Return (X, Y) of the center of cell containing provided text 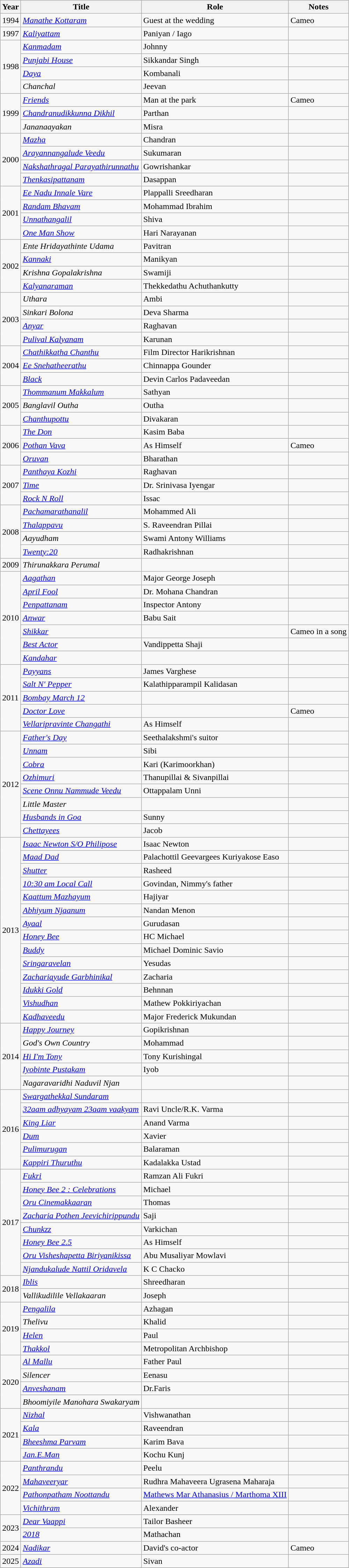
Yesudas (215, 963)
Azhagan (215, 1309)
Radhakrishnan (215, 551)
Thanupillai & Sivanpillai (215, 777)
Ee Snehatheerathu (81, 365)
2025 (10, 1561)
2014 (10, 1056)
Buddy (81, 950)
2001 (10, 213)
2023 (10, 1528)
Palachottil Geevargees Kuriyakose Easo (215, 857)
Dr. Mohana Chandran (215, 592)
Kadalakka Ustad (215, 1162)
Johnny (215, 47)
Shutter (81, 870)
Unnathangalil (81, 220)
Thalappavu (81, 525)
Chandranudikkunna Dikhil (81, 113)
Kalathipparampil Kalidasan (215, 684)
Devin Carlos Padaveedan (215, 379)
Thelivu (81, 1322)
Jacob (215, 831)
Dr.Faris (215, 1388)
Anyar (81, 326)
Michael Dominic Savio (215, 950)
Vishwanathan (215, 1415)
Ravi Uncle/R.K. Varma (215, 1109)
Ozhimuri (81, 777)
2006 (10, 445)
Silencer (81, 1375)
Iyob (215, 1070)
Film Director Harikrishnan (215, 352)
Helen (81, 1335)
Karunan (215, 339)
Manathe Kottaram (81, 20)
Manikyan (215, 259)
Nadikar (81, 1548)
Hajiyar (215, 897)
Chanchal (81, 87)
Arayannangalude Veedu (81, 153)
Azadi (81, 1561)
Eenasu (215, 1375)
Kannaki (81, 259)
Happy Journey (81, 1030)
Behnnan (215, 990)
Shikkar (81, 631)
Fukri (81, 1176)
Joseph (215, 1295)
Man at the park (215, 100)
Rudhra Mahaveera Ugrasena Maharaja (215, 1481)
April Fool (81, 592)
Chinnappa Gounder (215, 365)
Sinkari Bolona (81, 312)
2004 (10, 365)
Varkichan (215, 1229)
Michael (215, 1189)
Gurudasan (215, 923)
Sukumaran (215, 153)
Sivan (215, 1561)
Father Paul (215, 1362)
Issac (215, 498)
Plappalli Sreedharan (215, 193)
Tony Kurishingal (215, 1056)
Ayaal (81, 923)
Cobra (81, 764)
Inspector Antony (215, 605)
Penpattanam (81, 605)
Ambi (215, 299)
2003 (10, 319)
Mohammad (215, 1043)
Thenkasipattanam (81, 180)
Chandran (215, 140)
Nakshathragal Parayathirunnathu (81, 166)
Title (81, 7)
Deva Sharma (215, 312)
32aam adhyayam 23aam vaakyam (81, 1109)
Bombay March 12 (81, 698)
Doctor Love (81, 711)
Kandahar (81, 658)
Mohammed Ali (215, 512)
Vishudhan (81, 1003)
Kalyanaraman (81, 286)
S. Raveendran Pillai (215, 525)
1997 (10, 34)
Kala (81, 1428)
Chettayees (81, 831)
Mathews Mar Athanasius / Marthoma XIII (215, 1495)
Kanmadam (81, 47)
Notes (319, 7)
2024 (10, 1548)
1999 (10, 113)
God's Own Country (81, 1043)
Black (81, 379)
Honey Bee 2.5 (81, 1242)
2010 (10, 618)
Cameo in a song (319, 631)
Bheeshma Parvam (81, 1442)
Bharathan (215, 459)
Salt N' Pepper (81, 684)
Jan.E.Man (81, 1455)
Guest at the wedding (215, 20)
Maad Dad (81, 857)
Swami Antony Williams (215, 538)
Mathew Pokkiriyachan (215, 1003)
Krishna Gopalakrishna (81, 273)
Pathonpatham Noottandu (81, 1495)
Daya (81, 73)
Vandippetta Shaji (215, 645)
2002 (10, 266)
Swargathekkal Sundaram (81, 1096)
Randam Bhavam (81, 206)
Ente Hridayathinte Udama (81, 246)
Abhiyum Njaanum (81, 910)
Major Frederick Mukundan (215, 1017)
Honey Bee 2 : Celebrations (81, 1189)
Kasim Baba (215, 432)
Oru Visheshapetta Biriyanikissa (81, 1256)
2008 (10, 532)
Friends (81, 100)
Best Actor (81, 645)
Panthrandu (81, 1468)
Pavitran (215, 246)
Vellaripravinte Changathi (81, 724)
Babu Sait (215, 618)
Dum (81, 1136)
Shreedharan (215, 1282)
2011 (10, 698)
Payyans (81, 671)
Pothan Vava (81, 445)
Govindan, Nimmy's father (215, 884)
Karim Bava (215, 1442)
Gopikrishnan (215, 1030)
K C Chacko (215, 1269)
Sibi (215, 751)
Kochu Kunj (215, 1455)
Abu Musaliyar Mowlavi (215, 1256)
Sringaravelan (81, 963)
Thekkedathu Achuthankutty (215, 286)
Kappiri Thuruthu (81, 1162)
2009 (10, 565)
Vallikudilile Vellakaaran (81, 1295)
1994 (10, 20)
Anwar (81, 618)
Sathyan (215, 392)
David's co-actor (215, 1548)
Divakaran (215, 419)
Chanthupottu (81, 419)
Seethalakshmi's suitor (215, 737)
Thakkol (81, 1348)
Njandukalude Nattil Oridavela (81, 1269)
Zacharia (215, 976)
Outha (215, 406)
Nandan Menon (215, 910)
Anand Varma (215, 1123)
Paniyan / Iago (215, 34)
Isaac Newton (215, 844)
Alexander (215, 1508)
Tailor Basheer (215, 1521)
Khalid (215, 1322)
Zachariayude Garbhinikal (81, 976)
Twenty:20 (81, 551)
Nizhal (81, 1415)
2007 (10, 485)
Rock N Roll (81, 498)
Iyobinte Pustakam (81, 1070)
Oru Cinemakkaaran (81, 1202)
Ottappalam Unni (215, 790)
Swamiji (215, 273)
One Man Show (81, 233)
HC Michael (215, 937)
Bhoomiyile Manohara Swakaryam (81, 1402)
The Don (81, 432)
Father's Day (81, 737)
2005 (10, 406)
Chunkzz (81, 1229)
Dasappan (215, 180)
King Liar (81, 1123)
Husbands in Goa (81, 817)
Panthaya Kozhi (81, 472)
Pengalila (81, 1309)
Rasheed (215, 870)
James Varghese (215, 671)
2017 (10, 1222)
Ramzan Ali Fukri (215, 1176)
Parthan (215, 113)
2000 (10, 159)
Mazha (81, 140)
Role (215, 7)
Thommanum Makkalum (81, 392)
2019 (10, 1329)
2012 (10, 784)
Scene Onnu Nammude Veedu (81, 790)
Kari (Karimoorkhan) (215, 764)
Hi I'm Tony (81, 1056)
Honey Bee (81, 937)
Sikkandar Singh (215, 60)
2022 (10, 1488)
Shiva (215, 220)
Metropolitan Archbishop (215, 1348)
Peelu (215, 1468)
Ee Nadu Innale Vare (81, 193)
Punjabi House (81, 60)
Pulimurugan (81, 1149)
Sunny (215, 817)
Year (10, 7)
Time (81, 485)
Uthara (81, 299)
Raveendran (215, 1428)
Pulival Kalyanam (81, 339)
Isaac Newton S/O Philipose (81, 844)
Jananaayakan (81, 126)
Thirunakkara Perumal (81, 565)
Vichithram (81, 1508)
Mohammad Ibrahim (215, 206)
Aayudham (81, 538)
Zacharia Pothen Jeevichirippundu (81, 1216)
Hari Narayanan (215, 233)
Jeevan (215, 87)
Oruvan (81, 459)
2021 (10, 1435)
Balaraman (215, 1149)
2020 (10, 1382)
Iblis (81, 1282)
Nagaravaridhi Naduvil Njan (81, 1083)
Al Mallu (81, 1362)
Major George Joseph (215, 578)
Dr. Srinivasa Iyengar (215, 485)
1998 (10, 67)
Unnam (81, 751)
Little Master (81, 804)
Idukki Gold (81, 990)
Banglavil Outha (81, 406)
Mahaveeryar (81, 1481)
Anveshanam (81, 1388)
Saji (215, 1216)
Thomas (215, 1202)
Aagathan (81, 578)
Kombanali (215, 73)
Dear Vaappi (81, 1521)
10:30 am Local Call (81, 884)
Kadhaveedu (81, 1017)
Kaliyattam (81, 34)
2016 (10, 1129)
Misra (215, 126)
Paul (215, 1335)
Gowrishankar (215, 166)
Xavier (215, 1136)
Kaattum Mazhayum (81, 897)
Pachamarathanalil (81, 512)
2013 (10, 930)
Mathachan (215, 1534)
Chathikkatha Chanthu (81, 352)
